Locate the cell with the specified text and output its [X, Y] center coordinate. 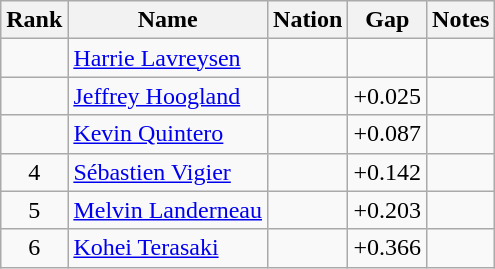
Kohei Terasaki [168, 248]
Jeffrey Hoogland [168, 96]
5 [34, 210]
+0.025 [388, 96]
Name [168, 20]
+0.087 [388, 134]
+0.142 [388, 172]
Notes [461, 20]
+0.366 [388, 248]
Gap [388, 20]
Harrie Lavreysen [168, 58]
Sébastien Vigier [168, 172]
4 [34, 172]
Rank [34, 20]
Kevin Quintero [168, 134]
6 [34, 248]
Melvin Landerneau [168, 210]
+0.203 [388, 210]
Nation [308, 20]
